Scan for the cell matching the given text and deliver its (x, y) coordinate at center. 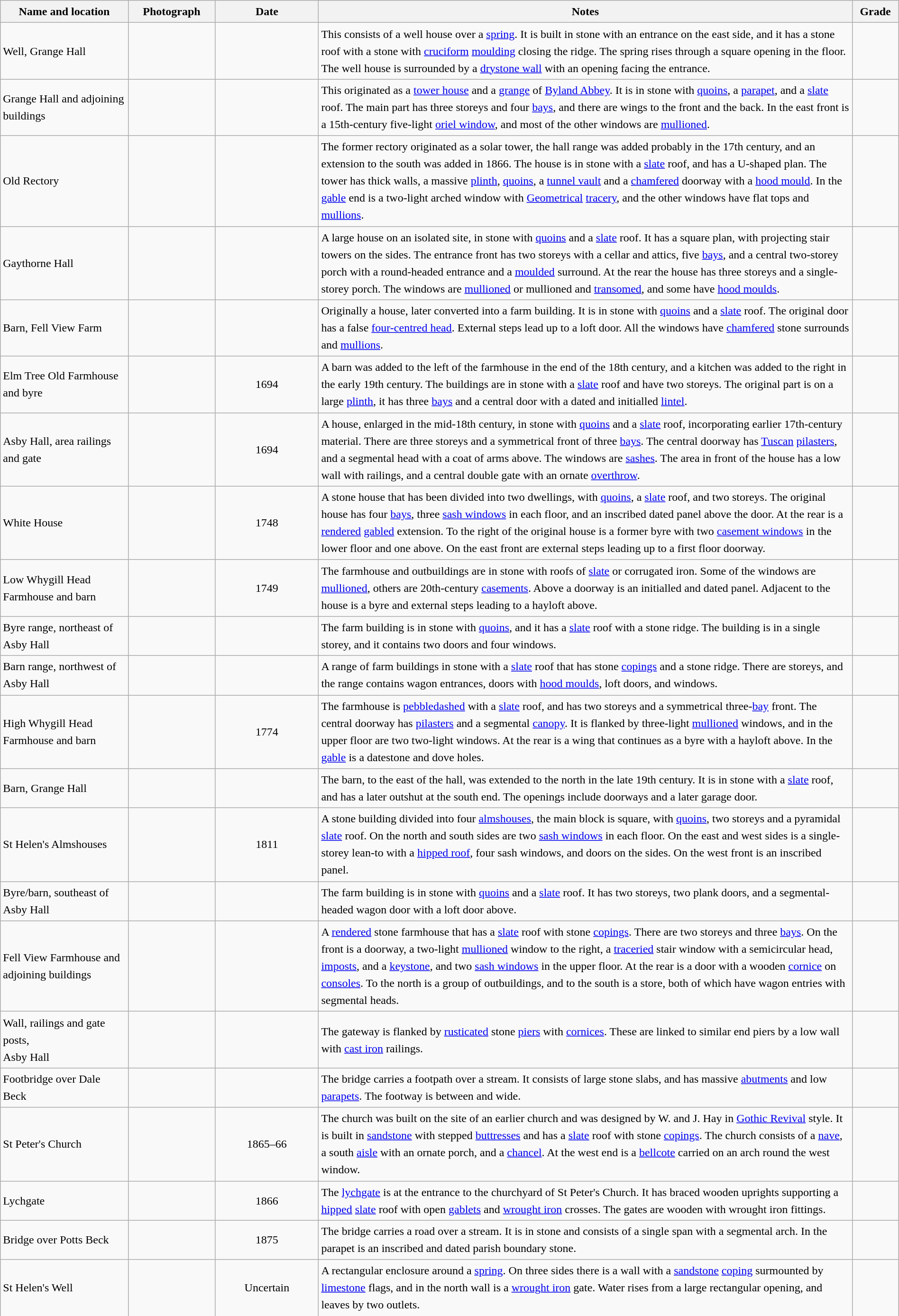
Asby Hall, area railings and gate (64, 450)
1865–66 (267, 1144)
Grange Hall and adjoining buildings (64, 107)
Barn range, northwest of Asby Hall (64, 675)
1866 (267, 1201)
Fell View Farmhouse and adjoining buildings (64, 966)
1749 (267, 588)
Grade (875, 11)
Bridge over Potts Beck (64, 1240)
St Helen's Well (64, 1288)
High Whygill Head Farmhouse and barn (64, 732)
Date (267, 11)
Barn, Grange Hall (64, 788)
Byre/barn, southeast of Asby Hall (64, 901)
Byre range, northeast of Asby Hall (64, 635)
St Helen's Almshouses (64, 845)
Low Whygill Head Farmhouse and barn (64, 588)
1875 (267, 1240)
Wall, railings and gate posts,Asby Hall (64, 1040)
Footbridge over Dale Beck (64, 1088)
1774 (267, 732)
Old Rectory (64, 181)
1811 (267, 845)
Photograph (172, 11)
Notes (585, 11)
St Peter's Church (64, 1144)
Well, Grange Hall (64, 51)
The gateway is flanked by rusticated stone piers with cornices. These are linked to similar end piers by a low wall with cast iron railings. (585, 1040)
Name and location (64, 11)
White House (64, 523)
1748 (267, 523)
Barn, Fell View Farm (64, 328)
Lychgate (64, 1201)
Gaythorne Hall (64, 263)
Elm Tree Old Farmhouse and byre (64, 384)
Uncertain (267, 1288)
